Provide the [x, y] coordinate of the cell's center where the given text is located.  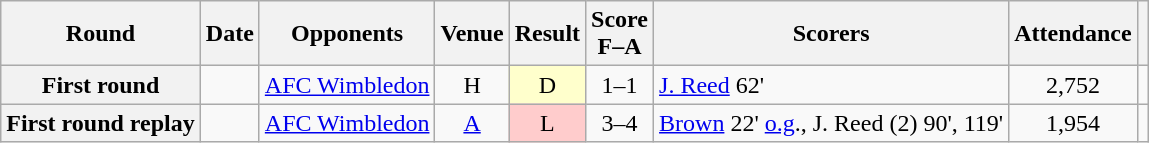
Venue [472, 34]
J. Reed 62' [832, 85]
First round replay [101, 123]
3–4 [620, 123]
A [472, 123]
1,954 [1073, 123]
H [472, 85]
Result [547, 34]
ScoreF–A [620, 34]
Attendance [1073, 34]
2,752 [1073, 85]
Opponents [347, 34]
D [547, 85]
Brown 22' o.g., J. Reed (2) 90', 119' [832, 123]
Scorers [832, 34]
Date [230, 34]
First round [101, 85]
1–1 [620, 85]
L [547, 123]
Round [101, 34]
